Return (x, y) of the center of cell containing provided text 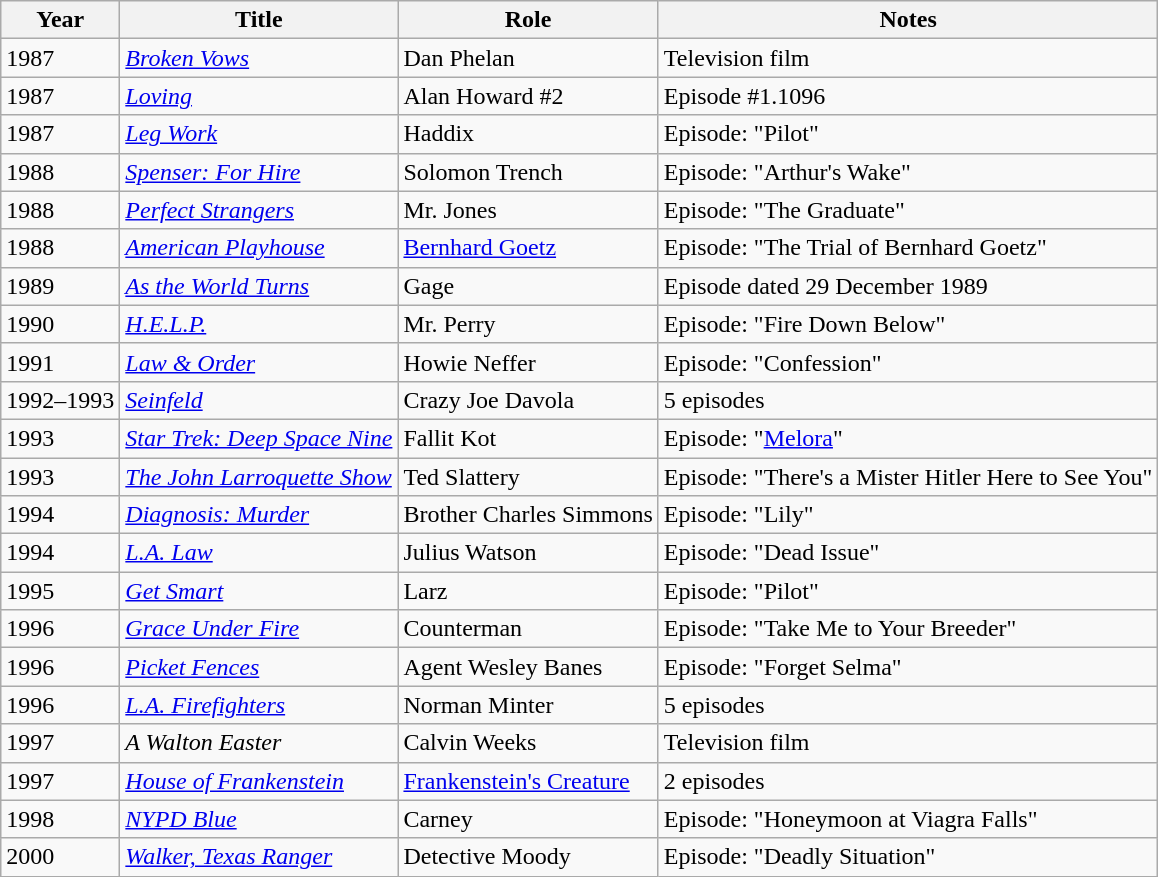
Episode: "Deadly Situation" (908, 857)
Carney (528, 819)
Julius Watson (528, 553)
Perfect Strangers (259, 210)
Alan Howard #2 (528, 96)
Episode: "Take Me to Your Breeder" (908, 629)
Calvin Weeks (528, 743)
NYPD Blue (259, 819)
As the World Turns (259, 286)
American Playhouse (259, 248)
Gage (528, 286)
Howie Neffer (528, 362)
Episode: "The Graduate" (908, 210)
1995 (60, 591)
Larz (528, 591)
Mr. Jones (528, 210)
2 episodes (908, 781)
Solomon Trench (528, 172)
Grace Under Fire (259, 629)
Get Smart (259, 591)
Leg Work (259, 134)
Episode: "Arthur's Wake" (908, 172)
House of Frankenstein (259, 781)
A Walton Easter (259, 743)
Episode: "There's a Mister Hitler Here to See You" (908, 477)
Title (259, 20)
The John Larroquette Show (259, 477)
Seinfeld (259, 400)
Brother Charles Simmons (528, 515)
Spenser: For Hire (259, 172)
Walker, Texas Ranger (259, 857)
Norman Minter (528, 705)
Star Trek: Deep Space Nine (259, 438)
Bernhard Goetz (528, 248)
Year (60, 20)
Episode: "Dead Issue" (908, 553)
Dan Phelan (528, 58)
L.A. Law (259, 553)
1989 (60, 286)
1998 (60, 819)
Ted Slattery (528, 477)
Episode: "Lily" (908, 515)
Agent Wesley Banes (528, 667)
Broken Vows (259, 58)
Loving (259, 96)
Episode #1.1096 (908, 96)
Detective Moody (528, 857)
Counterman (528, 629)
Episode: "Fire Down Below" (908, 324)
Mr. Perry (528, 324)
Episode dated 29 December 1989 (908, 286)
Episode: "Honeymoon at Viagra Falls" (908, 819)
1992–1993 (60, 400)
Role (528, 20)
L.A. Firefighters (259, 705)
Episode: "Melora" (908, 438)
Haddix (528, 134)
Fallit Kot (528, 438)
Picket Fences (259, 667)
H.E.L.P. (259, 324)
Episode: "Forget Selma" (908, 667)
2000 (60, 857)
Law & Order (259, 362)
Episode: "Confession" (908, 362)
Frankenstein's Creature (528, 781)
Notes (908, 20)
Crazy Joe Davola (528, 400)
1990 (60, 324)
1991 (60, 362)
Episode: "The Trial of Bernhard Goetz" (908, 248)
Diagnosis: Murder (259, 515)
